Detect which cell encompasses the target text, then output its [x, y] center coordinate. 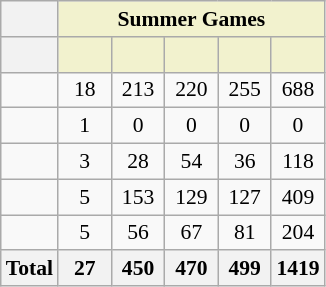
27 [84, 268]
67 [192, 232]
56 [138, 232]
118 [298, 161]
153 [138, 197]
129 [192, 197]
36 [244, 161]
1 [84, 126]
470 [192, 268]
450 [138, 268]
54 [192, 161]
28 [138, 161]
499 [244, 268]
Total [30, 268]
213 [138, 90]
204 [298, 232]
81 [244, 232]
18 [84, 90]
220 [192, 90]
Summer Games [192, 19]
688 [298, 90]
127 [244, 197]
255 [244, 90]
409 [298, 197]
1419 [298, 268]
3 [84, 161]
